From the cell containing the given text, extract its center point as (X, Y) coordinate. 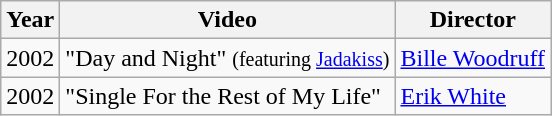
Year (30, 20)
"Day and Night" (featuring Jadakiss) (228, 58)
Erik White (473, 96)
Video (228, 20)
Bille Woodruff (473, 58)
"Single For the Rest of My Life" (228, 96)
Director (473, 20)
